Find where the given text appears and provide that cell's center as [x, y] coordinate. 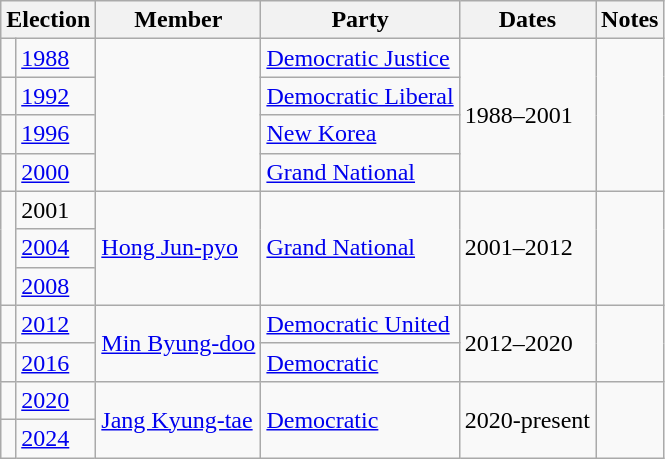
Hong Jun-pyo [178, 248]
Party [360, 20]
2024 [56, 438]
1992 [56, 96]
Notes [630, 20]
2008 [56, 286]
New Korea [360, 134]
2004 [56, 248]
Democratic Justice [360, 58]
2012 [56, 324]
1988 [56, 58]
2020 [56, 400]
Member [178, 20]
Democratic United [360, 324]
Dates [527, 20]
Democratic Liberal [360, 96]
2001 [56, 210]
1996 [56, 134]
2020-present [527, 419]
2000 [56, 172]
Election [48, 20]
Jang Kyung-tae [178, 419]
Min Byung-doo [178, 343]
1988–2001 [527, 115]
2012–2020 [527, 343]
2001–2012 [527, 248]
2016 [56, 362]
